Pinpoint the cell where the given text exists, returning its [X, Y] midpoint coordinate. 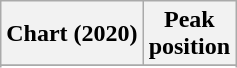
Peakposition [189, 34]
Chart (2020) [72, 34]
